Capture the cell that displays the provided text and extract its [x, y] central coordinate. 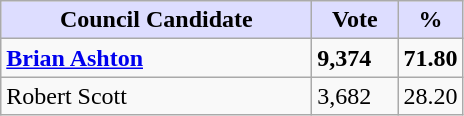
3,682 [355, 96]
Council Candidate [156, 20]
Brian Ashton [156, 58]
Robert Scott [156, 96]
9,374 [355, 58]
% [430, 20]
71.80 [430, 58]
Vote [355, 20]
28.20 [430, 96]
